Detect which cell encompasses the target text, then output its (X, Y) center coordinate. 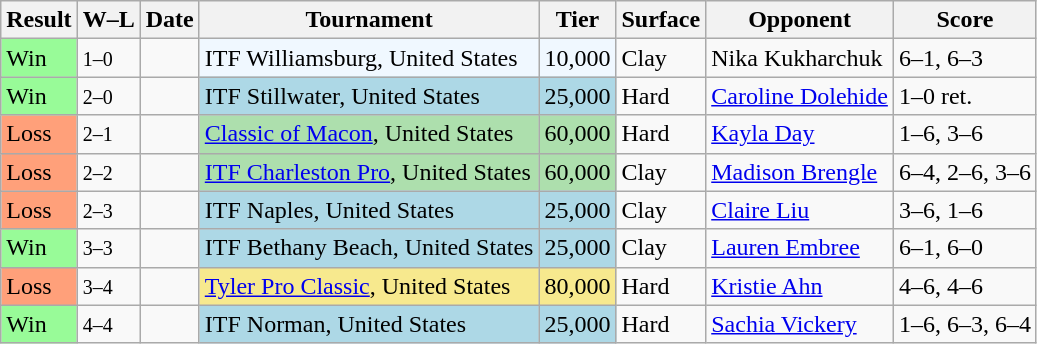
Sachia Vickery (800, 324)
1–6, 3–6 (964, 134)
ITF Stillwater, United States (369, 96)
ITF Bethany Beach, United States (369, 248)
3–4 (108, 286)
1–6, 6–3, 6–4 (964, 324)
Tyler Pro Classic, United States (369, 286)
1–0 (108, 58)
2–1 (108, 134)
ITF Charleston Pro, United States (369, 172)
10,000 (578, 58)
Opponent (800, 20)
1–0 ret. (964, 96)
2–2 (108, 172)
Tournament (369, 20)
ITF Naples, United States (369, 210)
4–6, 4–6 (964, 286)
3–3 (108, 248)
ITF Norman, United States (369, 324)
6–4, 2–6, 3–6 (964, 172)
Score (964, 20)
2–3 (108, 210)
4–4 (108, 324)
Lauren Embree (800, 248)
2–0 (108, 96)
Caroline Dolehide (800, 96)
Surface (661, 20)
ITF Williamsburg, United States (369, 58)
Nika Kukharchuk (800, 58)
Date (170, 20)
Classic of Macon, United States (369, 134)
Tier (578, 20)
3–6, 1–6 (964, 210)
Kayla Day (800, 134)
6–1, 6–0 (964, 248)
80,000 (578, 286)
Result (39, 20)
6–1, 6–3 (964, 58)
Kristie Ahn (800, 286)
Claire Liu (800, 210)
W–L (108, 20)
Madison Brengle (800, 172)
